Find where the given text appears and provide that cell's center as [X, Y] coordinate. 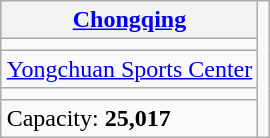
Chongqing [130, 20]
Yongchuan Sports Center [130, 69]
Capacity: 25,017 [130, 118]
